Detect which cell encompasses the target text, then output its (X, Y) center coordinate. 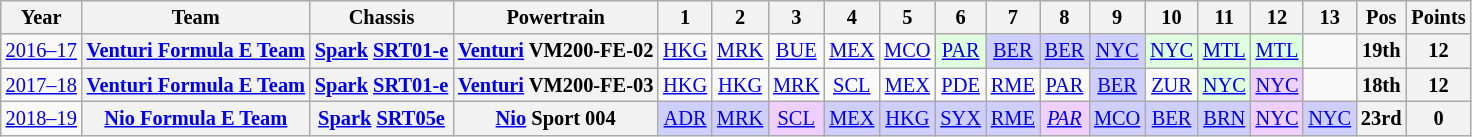
Spark SRT05e (382, 118)
7 (1013, 17)
Year (42, 17)
23rd (1381, 118)
13 (1330, 17)
ZUR (1172, 85)
BRN (1224, 118)
4 (852, 17)
3 (796, 17)
2016–17 (42, 51)
Points (1438, 17)
2017–18 (42, 85)
PDE (960, 85)
8 (1064, 17)
11 (1224, 17)
Team (196, 17)
BUE (796, 51)
5 (907, 17)
6 (960, 17)
Pos (1381, 17)
1 (685, 17)
0 (1438, 118)
Nio Sport 004 (556, 118)
2 (740, 17)
2018–19 (42, 118)
ADR (685, 118)
SYX (960, 118)
19th (1381, 51)
Chassis (382, 17)
Nio Formula E Team (196, 118)
10 (1172, 17)
18th (1381, 85)
9 (1117, 17)
Powertrain (556, 17)
Venturi VM200-FE-03 (556, 85)
Venturi VM200-FE-02 (556, 51)
